Extract the (x, y) coordinate from the center of the cell holding the provided text.  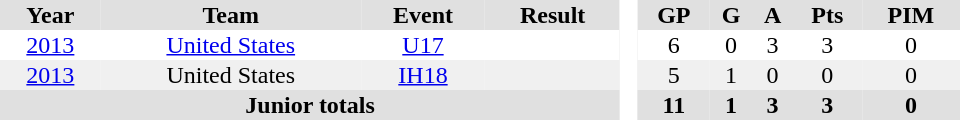
Team (231, 15)
Result (552, 15)
U17 (423, 45)
G (732, 15)
11 (674, 105)
Event (423, 15)
Pts (828, 15)
A (773, 15)
6 (674, 45)
5 (674, 75)
Year (50, 15)
PIM (911, 15)
Junior totals (310, 105)
IH18 (423, 75)
GP (674, 15)
